Capture the cell that displays the provided text and extract its (X, Y) central coordinate. 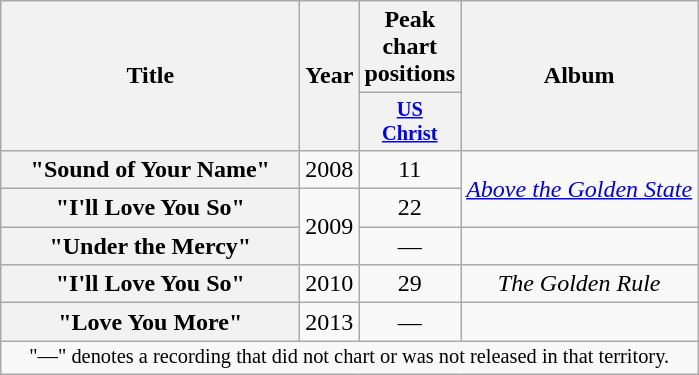
Peak chart positions (410, 47)
"Love You More" (150, 322)
Year (330, 76)
11 (410, 169)
"—" denotes a recording that did not chart or was not released in that territory. (350, 358)
Album (580, 76)
2009 (330, 227)
Above the Golden State (580, 188)
22 (410, 208)
"Under the Mercy" (150, 246)
29 (410, 284)
2010 (330, 284)
USChrist (410, 122)
"Sound of Your Name" (150, 169)
The Golden Rule (580, 284)
Title (150, 76)
2013 (330, 322)
2008 (330, 169)
